Locate the cell with the specified text and output its [X, Y] center coordinate. 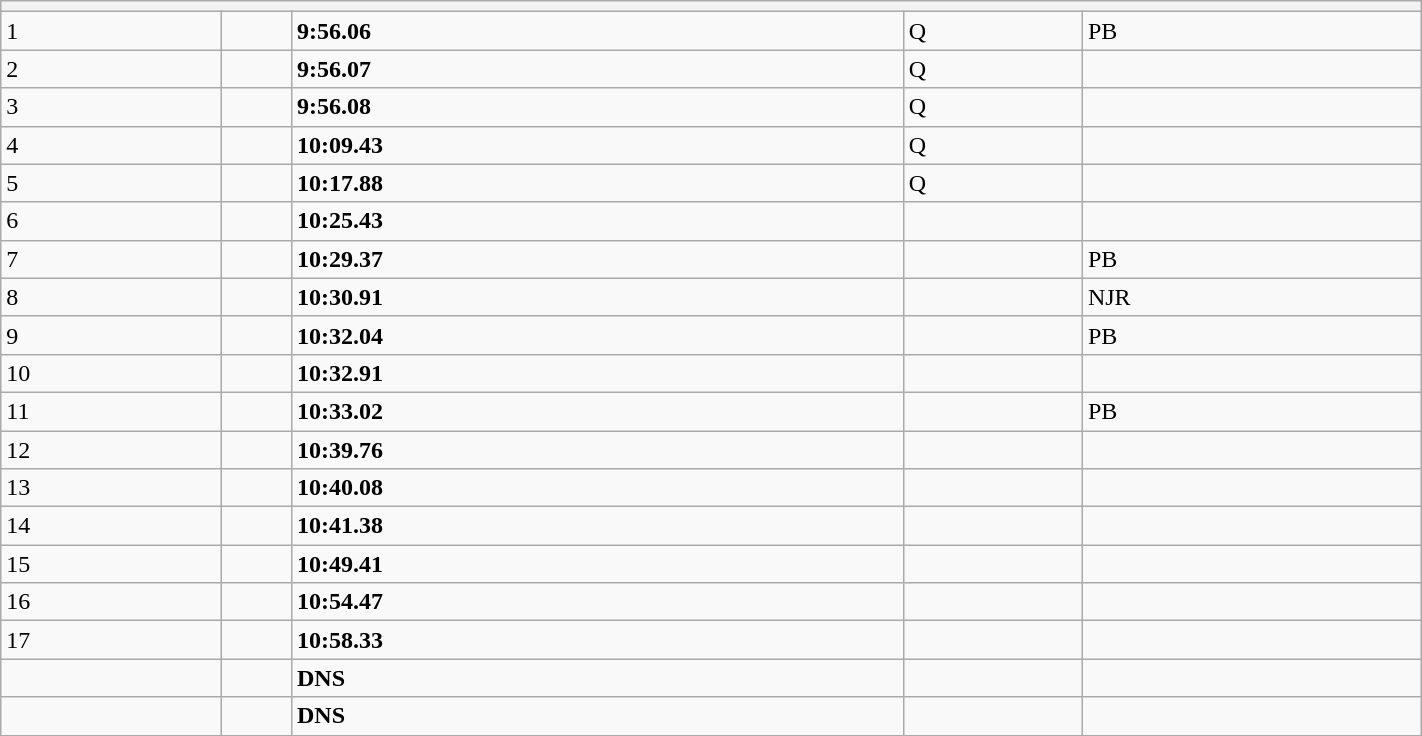
9:56.07 [597, 69]
10:09.43 [597, 145]
6 [112, 221]
10:54.47 [597, 602]
10 [112, 373]
2 [112, 69]
14 [112, 526]
10:41.38 [597, 526]
10:49.41 [597, 564]
10:40.08 [597, 488]
10:58.33 [597, 640]
15 [112, 564]
10:25.43 [597, 221]
10:39.76 [597, 449]
5 [112, 183]
9:56.06 [597, 31]
12 [112, 449]
10:30.91 [597, 297]
11 [112, 411]
NJR [1252, 297]
10:32.04 [597, 335]
16 [112, 602]
9 [112, 335]
1 [112, 31]
4 [112, 145]
17 [112, 640]
10:33.02 [597, 411]
10:17.88 [597, 183]
7 [112, 259]
10:29.37 [597, 259]
10:32.91 [597, 373]
9:56.08 [597, 107]
8 [112, 297]
3 [112, 107]
13 [112, 488]
